Extract the (X, Y) coordinate from the center of the cell holding the provided text.  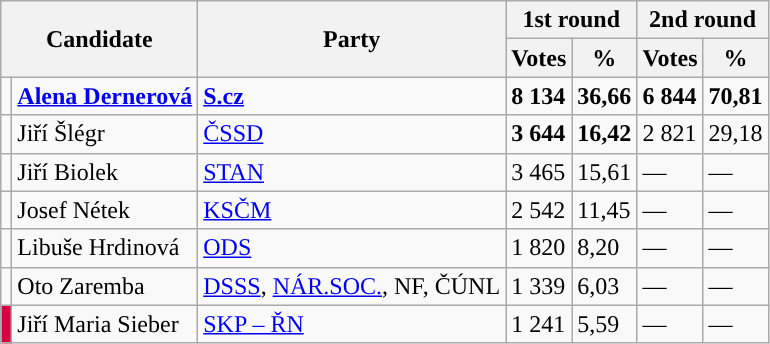
15,61 (604, 172)
KSČM (352, 210)
2nd round (702, 20)
Jiří Maria Sieber (105, 324)
3 644 (539, 134)
S.cz (352, 96)
Jiří Šlégr (105, 134)
Jiří Biolek (105, 172)
2 821 (670, 134)
11,45 (604, 210)
3 465 (539, 172)
8,20 (604, 248)
1 339 (539, 286)
16,42 (604, 134)
6,03 (604, 286)
1 820 (539, 248)
ČSSD (352, 134)
Alena Dernerová (105, 96)
Candidate (100, 39)
6 844 (670, 96)
5,59 (604, 324)
8 134 (539, 96)
2 542 (539, 210)
36,66 (604, 96)
STAN (352, 172)
Party (352, 39)
ODS (352, 248)
Libuše Hrdinová (105, 248)
29,18 (736, 134)
Josef Nétek (105, 210)
1st round (572, 20)
SKP – ŘN (352, 324)
DSSS, NÁR.SOC., NF, ČÚNL (352, 286)
70,81 (736, 96)
1 241 (539, 324)
Oto Zaremba (105, 286)
